Extract the (x, y) coordinate from the center of the cell holding the provided text.  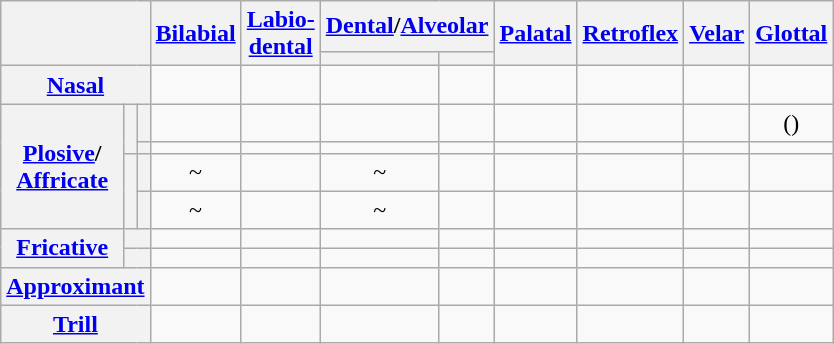
Labio-dental (280, 34)
() (792, 123)
Bilabial (196, 34)
Plosive/Affricate (62, 166)
Glottal (792, 34)
Retroflex (630, 34)
Velar (717, 34)
Fricative (62, 248)
Approximant (76, 286)
Dental/Alveolar (407, 26)
Nasal (76, 85)
Trill (76, 324)
Palatal (536, 34)
